Search for the cell housing the specified text and yield its [X, Y] center coordinate. 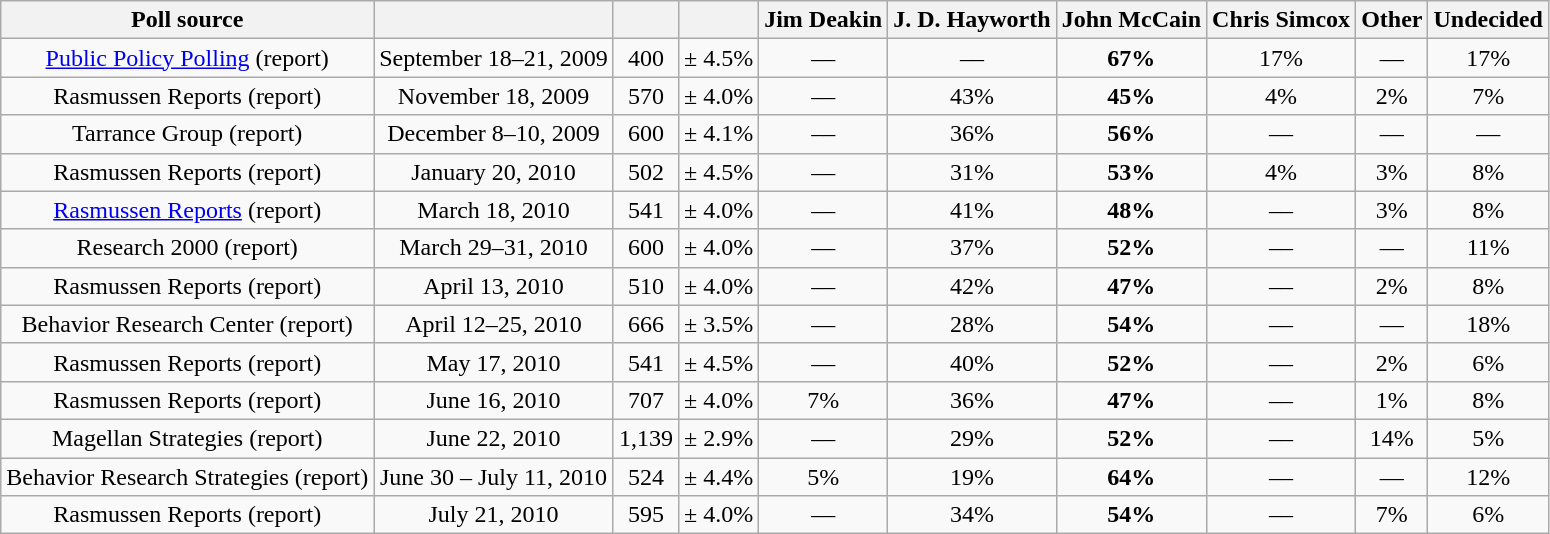
Jim Deakin [824, 20]
Public Policy Polling (report) [188, 58]
Behavior Research Strategies (report) [188, 477]
595 [646, 515]
56% [1131, 134]
± 4.1% [718, 134]
40% [972, 362]
May 17, 2010 [494, 362]
42% [972, 286]
1,139 [646, 438]
November 18, 2009 [494, 96]
28% [972, 324]
34% [972, 515]
37% [972, 248]
J. D. Hayworth [972, 20]
Poll source [188, 20]
14% [1392, 438]
January 20, 2010 [494, 172]
Undecided [1488, 20]
Behavior Research Center (report) [188, 324]
March 18, 2010 [494, 210]
67% [1131, 58]
December 8–10, 2009 [494, 134]
11% [1488, 248]
41% [972, 210]
45% [1131, 96]
53% [1131, 172]
April 12–25, 2010 [494, 324]
± 4.4% [718, 477]
502 [646, 172]
September 18–21, 2009 [494, 58]
Other [1392, 20]
48% [1131, 210]
43% [972, 96]
July 21, 2010 [494, 515]
Magellan Strategies (report) [188, 438]
29% [972, 438]
April 13, 2010 [494, 286]
400 [646, 58]
Tarrance Group (report) [188, 134]
John McCain [1131, 20]
12% [1488, 477]
± 3.5% [718, 324]
707 [646, 400]
510 [646, 286]
June 16, 2010 [494, 400]
31% [972, 172]
524 [646, 477]
June 22, 2010 [494, 438]
570 [646, 96]
18% [1488, 324]
± 2.9% [718, 438]
Research 2000 (report) [188, 248]
19% [972, 477]
March 29–31, 2010 [494, 248]
666 [646, 324]
64% [1131, 477]
1% [1392, 400]
June 30 – July 11, 2010 [494, 477]
Chris Simcox [1282, 20]
